Provide the [X, Y] coordinate of the cell's center where the given text is located.  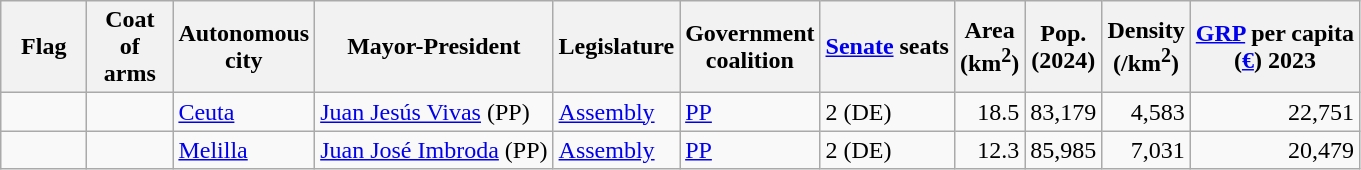
Autonomouscity [244, 47]
GRP per capita (€) 2023 [1274, 47]
Juan José Imbroda (PP) [434, 150]
7,031 [1146, 150]
Legislature [616, 47]
Senate seats [887, 47]
20,479 [1274, 150]
85,985 [1064, 150]
Juan Jesús Vivas (PP) [434, 112]
Flag [44, 47]
Pop.(2024) [1064, 47]
22,751 [1274, 112]
Melilla [244, 150]
Mayor-President [434, 47]
4,583 [1146, 112]
18.5 [989, 112]
83,179 [1064, 112]
Area(km2) [989, 47]
Density(/km2) [1146, 47]
Coat of arms [130, 47]
Governmentcoalition [750, 47]
Ceuta [244, 112]
12.3 [989, 150]
